Return the [x, y] coordinate for the center point of the cell that contains the specified text.  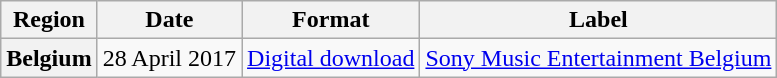
Digital download [331, 58]
Date [169, 20]
28 April 2017 [169, 58]
Sony Music Entertainment Belgium [598, 58]
Belgium [49, 58]
Label [598, 20]
Region [49, 20]
Format [331, 20]
